Return the [x, y] coordinate for the center point of the cell that contains the specified text.  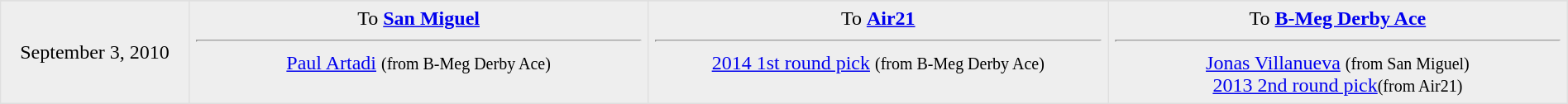
September 3, 2010 [95, 52]
To San MiguelPaul Artadi (from B-Meg Derby Ace) [418, 52]
To B-Meg Derby AceJonas Villanueva (from San Miguel)2013 2nd round pick(from Air21) [1338, 52]
To Air212014 1st round pick (from B-Meg Derby Ace) [878, 52]
